Find where the given text appears and provide that cell's center as [X, Y] coordinate. 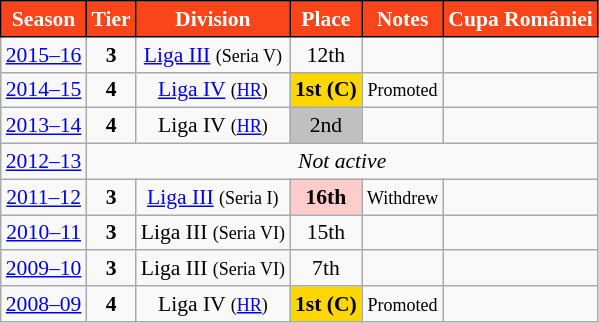
Tier [110, 19]
Not active [342, 162]
Notes [402, 19]
2010–11 [44, 233]
Withdrew [402, 197]
16th [326, 197]
2011–12 [44, 197]
2015–16 [44, 55]
Liga III (Seria V) [213, 55]
Division [213, 19]
7th [326, 269]
2008–09 [44, 304]
2013–14 [44, 126]
2012–13 [44, 162]
Season [44, 19]
2009–10 [44, 269]
2014–15 [44, 90]
Place [326, 19]
Liga III (Seria I) [213, 197]
Cupa României [520, 19]
12th [326, 55]
2nd [326, 126]
15th [326, 233]
